Find where the given text appears and provide that cell's center as (x, y) coordinate. 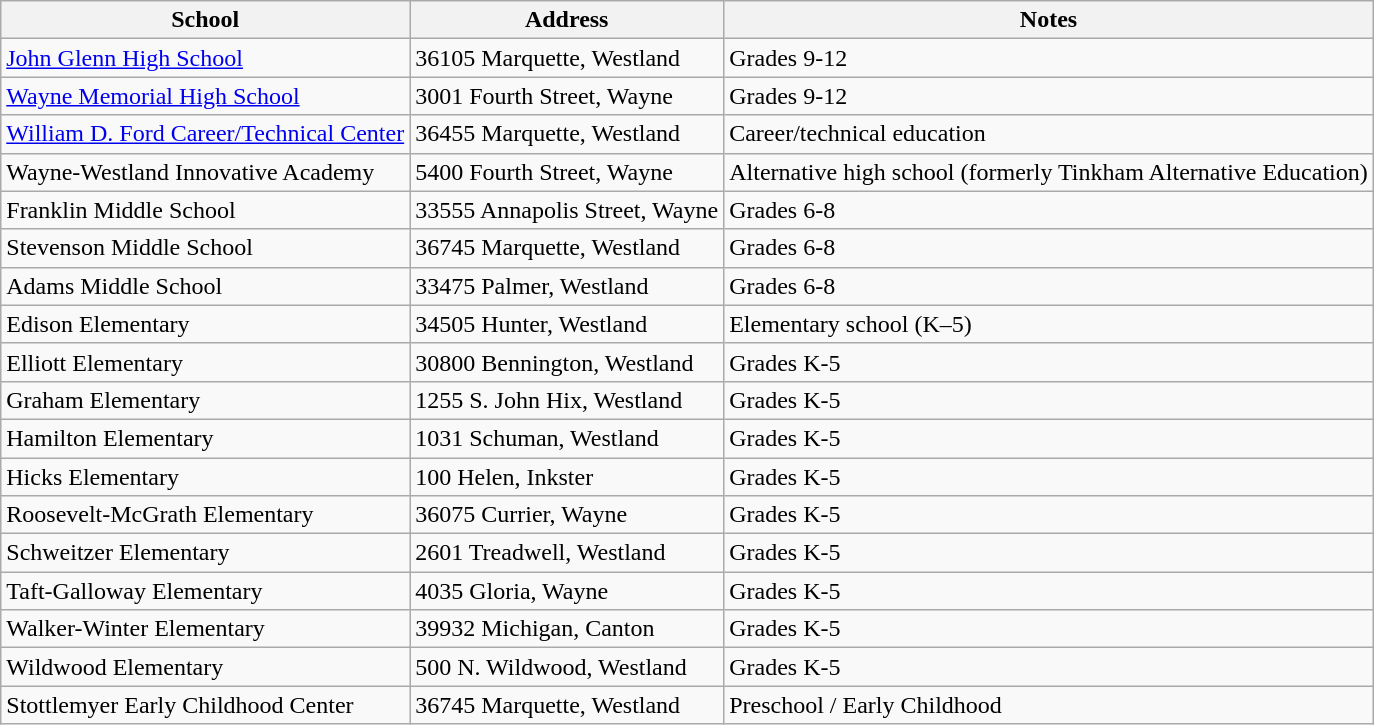
1255 S. John Hix, Westland (567, 400)
36075 Currier, Wayne (567, 515)
100 Helen, Inkster (567, 477)
3001 Fourth Street, Wayne (567, 96)
Adams Middle School (206, 286)
School (206, 20)
Preschool / Early Childhood (1049, 705)
Stevenson Middle School (206, 248)
William D. Ford Career/Technical Center (206, 134)
Roosevelt-McGrath Elementary (206, 515)
1031 Schuman, Westland (567, 438)
Walker-Winter Elementary (206, 629)
33475 Palmer, Westland (567, 286)
John Glenn High School (206, 58)
Franklin Middle School (206, 210)
Edison Elementary (206, 324)
Schweitzer Elementary (206, 553)
Elementary school (K–5) (1049, 324)
2601 Treadwell, Westland (567, 553)
Alternative high school (formerly Tinkham Alternative Education) (1049, 172)
Wildwood Elementary (206, 667)
Taft-Galloway Elementary (206, 591)
Wayne-Westland Innovative Academy (206, 172)
5400 Fourth Street, Wayne (567, 172)
Career/technical education (1049, 134)
36105 Marquette, Westland (567, 58)
500 N. Wildwood, Westland (567, 667)
34505 Hunter, Westland (567, 324)
36455 Marquette, Westland (567, 134)
39932 Michigan, Canton (567, 629)
Hicks Elementary (206, 477)
Address (567, 20)
Hamilton Elementary (206, 438)
Elliott Elementary (206, 362)
Notes (1049, 20)
4035 Gloria, Wayne (567, 591)
Stottlemyer Early Childhood Center (206, 705)
Wayne Memorial High School (206, 96)
33555 Annapolis Street, Wayne (567, 210)
30800 Bennington, Westland (567, 362)
Graham Elementary (206, 400)
